Identify which cell holds the provided text, then report its (X, Y) central coordinate. 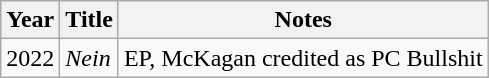
Notes (303, 20)
2022 (30, 58)
EP, McKagan credited as PC Bullshit (303, 58)
Year (30, 20)
Title (90, 20)
Nein (90, 58)
